Locate the cell with the specified text and output its [x, y] center coordinate. 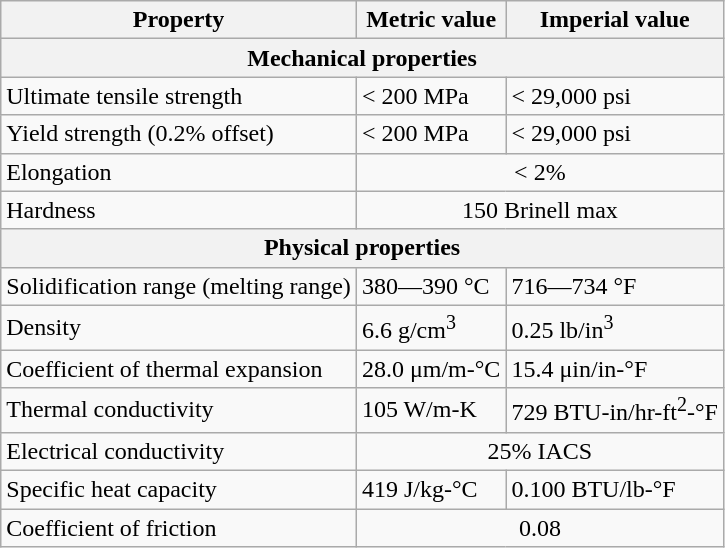
Specific heat capacity [179, 489]
0.08 [540, 528]
380—390 °C [431, 286]
Mechanical properties [362, 58]
716—734 °F [615, 286]
Yield strength (0.2% offset) [179, 134]
Physical properties [362, 248]
Solidification range (melting range) [179, 286]
Electrical conductivity [179, 451]
Elongation [179, 172]
Property [179, 20]
Coefficient of thermal expansion [179, 369]
Thermal conductivity [179, 410]
729 BTU-in/hr-ft2-°F [615, 410]
< 2% [540, 172]
Density [179, 328]
Imperial value [615, 20]
28.0 μm/m-°C [431, 369]
6.6 g/cm3 [431, 328]
150 Brinell max [540, 210]
105 W/m-K [431, 410]
0.100 BTU/lb-°F [615, 489]
25% IACS [540, 451]
419 J/kg-°C [431, 489]
Metric value [431, 20]
Ultimate tensile strength [179, 96]
Hardness [179, 210]
Coefficient of friction [179, 528]
0.25 lb/in3 [615, 328]
15.4 μin/in-°F [615, 369]
